Capture the cell that displays the provided text and extract its (X, Y) central coordinate. 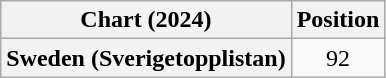
92 (338, 58)
Chart (2024) (146, 20)
Sweden (Sverigetopplistan) (146, 58)
Position (338, 20)
